Extract the [X, Y] coordinate from the center of the cell holding the provided text.  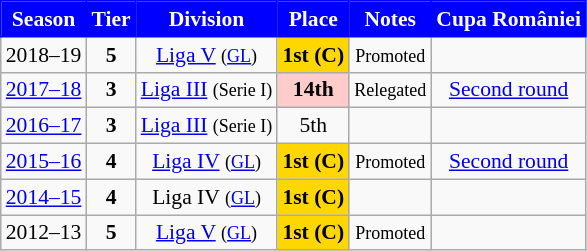
Division [207, 19]
Season [44, 19]
2015–16 [44, 162]
Notes [390, 19]
5th [313, 126]
2018–19 [44, 55]
2016–17 [44, 126]
Tier [110, 19]
14th [313, 90]
Place [313, 19]
2014–15 [44, 197]
2017–18 [44, 90]
Cupa României [508, 19]
2012–13 [44, 233]
Relegated [390, 90]
